Return (X, Y) of the center of cell containing provided text 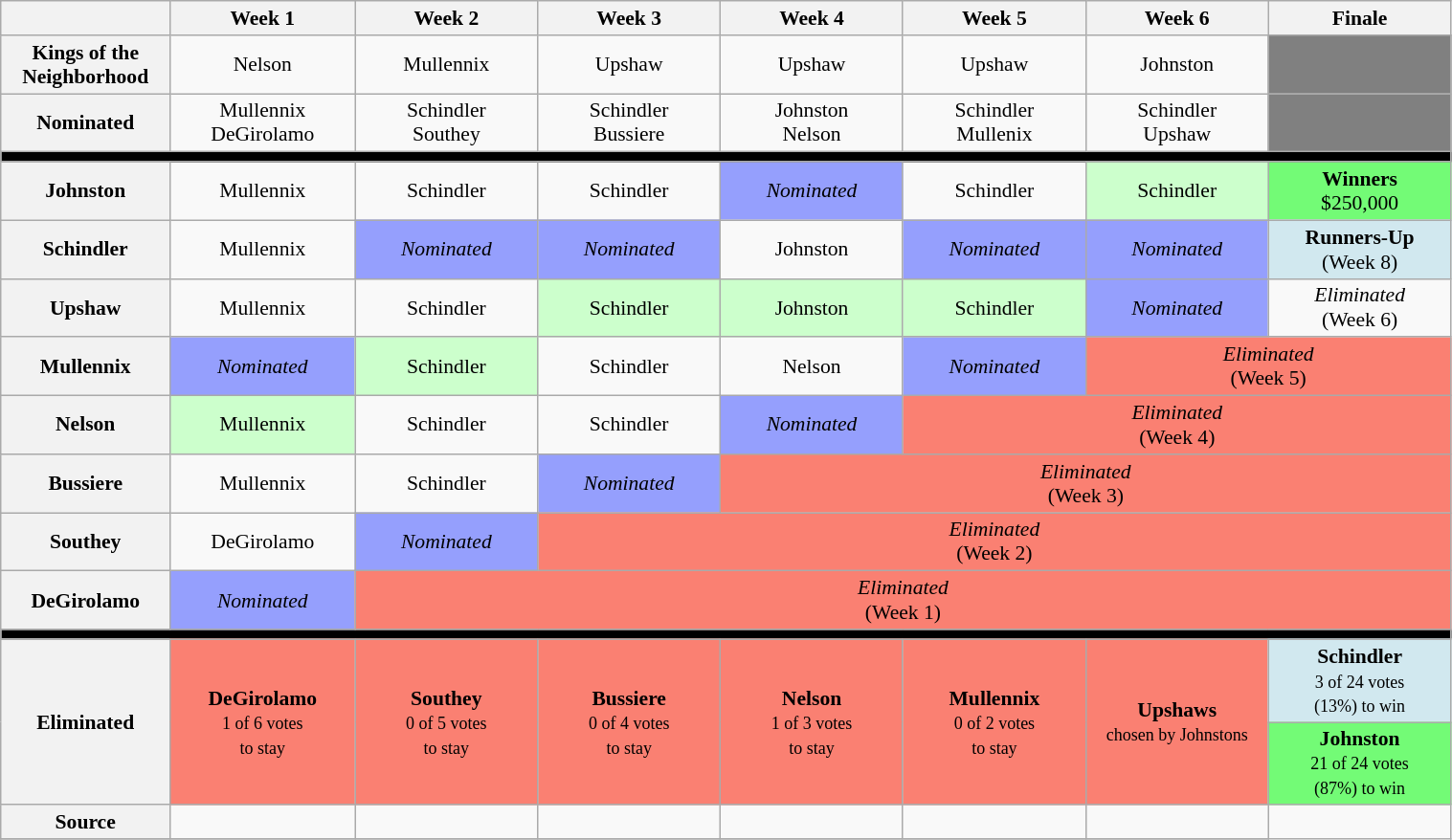
SchindlerSouthey (446, 122)
Winners$250,000 (1359, 191)
Eliminated(Week 2) (994, 542)
SchindlerBussiere (630, 122)
Bussiere (86, 484)
Eliminated(Week 1) (904, 601)
Week 2 (446, 18)
Week 1 (262, 18)
Eliminated(Week 6) (1359, 308)
Source (86, 823)
DeGirolamo1 of 6 votesto stay (262, 721)
Kings of the Neighborhood (86, 65)
Eliminated (86, 721)
Upshawschosen by Johnstons (1177, 721)
SchindlerUpshaw (1177, 122)
Nelson 1 of 3 votes to stay (812, 721)
Mullennix 0 of 2 votes to stay (994, 721)
Schindler3 of 24 votes (13%) to win (1359, 681)
Eliminated(Week 5) (1268, 367)
Week 4 (812, 18)
Johnston 21 of 24 votes (87%) to win (1359, 763)
Eliminated(Week 3) (1085, 484)
JohnstonNelson (812, 122)
Finale (1359, 18)
MullennixDeGirolamo (262, 122)
Bussiere0 of 4 votes to stay (630, 721)
Southey0 of 5 votesto stay (446, 721)
SchindlerMullenix (994, 122)
Week 3 (630, 18)
Runners-Up(Week 8) (1359, 249)
Week 5 (994, 18)
Week 6 (1177, 18)
Eliminated(Week 4) (1177, 425)
Southey (86, 542)
